Return [x, y] of the center of cell containing provided text 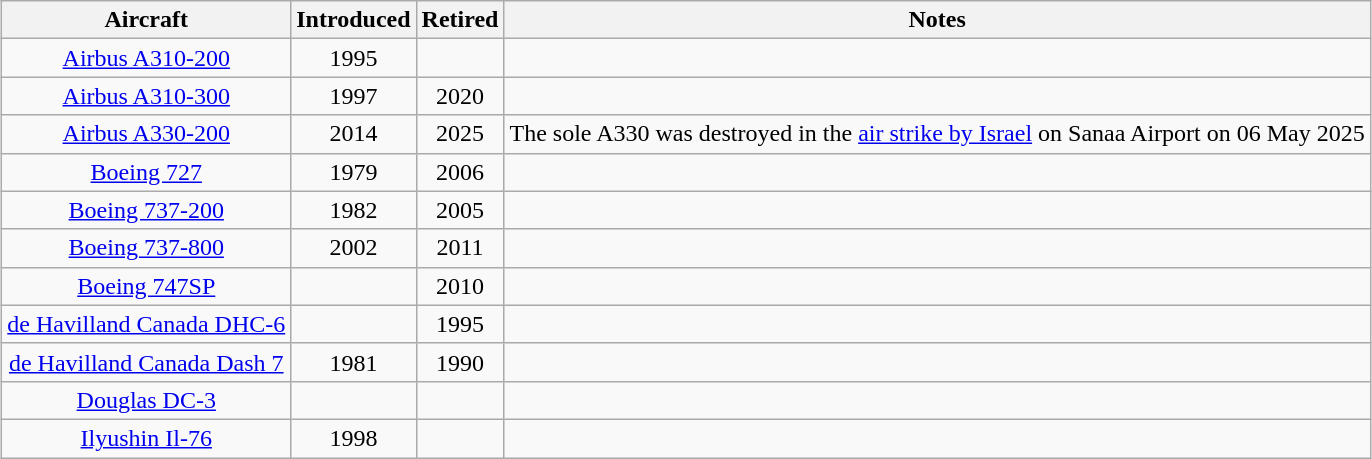
Boeing 747SP [146, 286]
2005 [460, 210]
2020 [460, 96]
Airbus A310-200 [146, 58]
1979 [354, 172]
2011 [460, 248]
de Havilland Canada Dash 7 [146, 362]
2010 [460, 286]
Aircraft [146, 20]
Boeing 737-800 [146, 248]
Douglas DC-3 [146, 400]
Introduced [354, 20]
2025 [460, 134]
Airbus A310-300 [146, 96]
1982 [354, 210]
Boeing 727 [146, 172]
2006 [460, 172]
1998 [354, 438]
Ilyushin Il-76 [146, 438]
1981 [354, 362]
de Havilland Canada DHC-6 [146, 324]
1997 [354, 96]
Airbus A330-200 [146, 134]
2002 [354, 248]
1990 [460, 362]
Notes [937, 20]
The sole A330 was destroyed in the air strike by Israel on Sanaa Airport on 06 May 2025 [937, 134]
Boeing 737-200 [146, 210]
Retired [460, 20]
2014 [354, 134]
